Extract the (x, y) coordinate from the center of the cell holding the provided text.  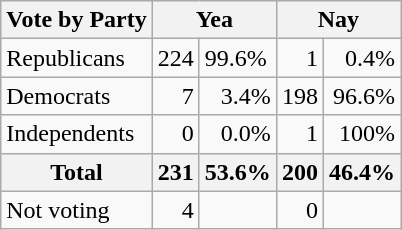
200 (300, 172)
Republicans (77, 58)
96.6% (362, 96)
99.6% (238, 58)
Nay (338, 20)
53.6% (238, 172)
0.0% (238, 134)
198 (300, 96)
Democrats (77, 96)
4 (176, 210)
100% (362, 134)
Total (77, 172)
0.4% (362, 58)
231 (176, 172)
Vote by Party (77, 20)
224 (176, 58)
Yea (214, 20)
46.4% (362, 172)
Not voting (77, 210)
Independents (77, 134)
7 (176, 96)
3.4% (238, 96)
